From the cell containing the given text, extract its center point as [X, Y] coordinate. 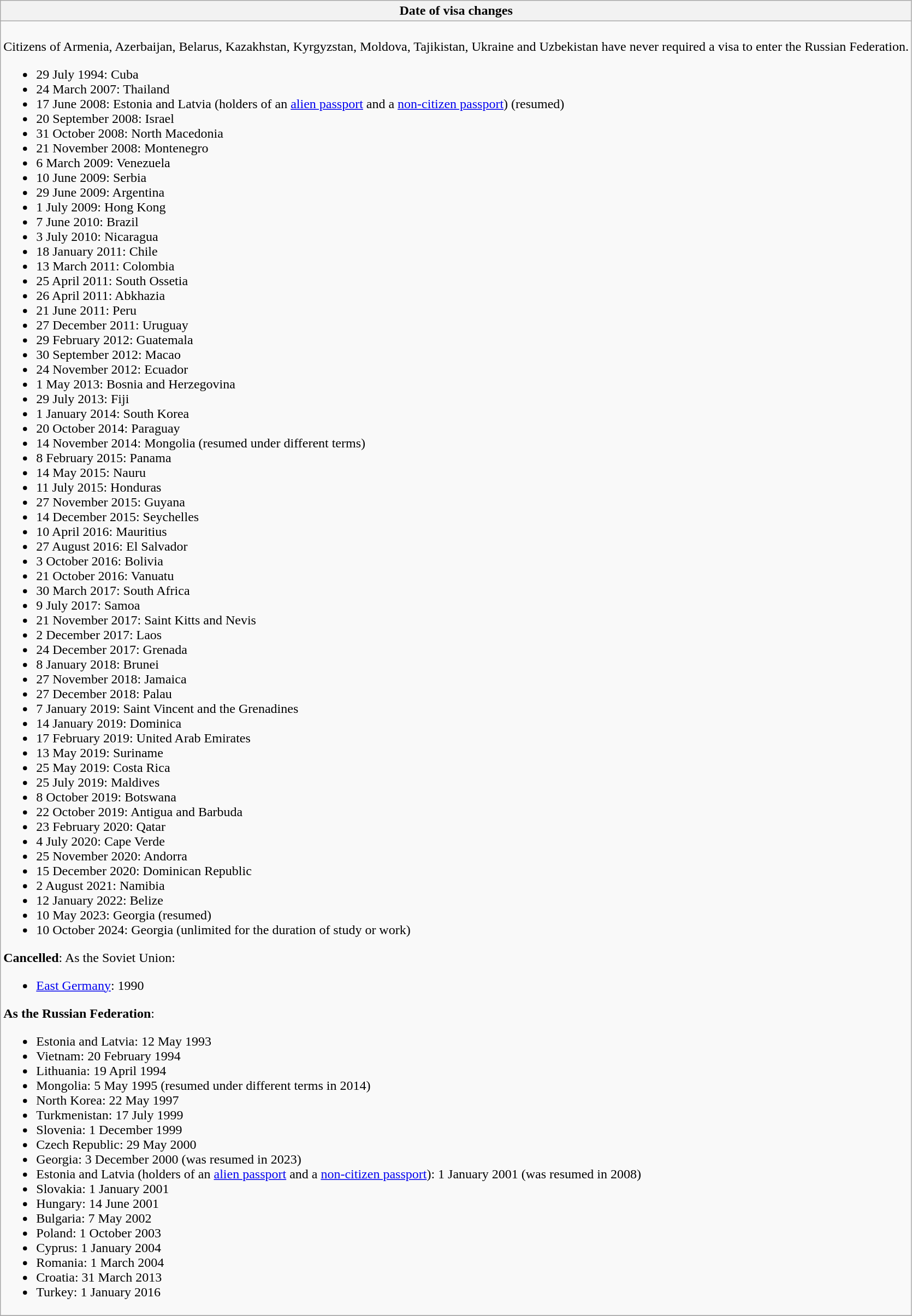
Date of visa changes [457, 11]
